Capture the cell that displays the provided text and extract its (X, Y) central coordinate. 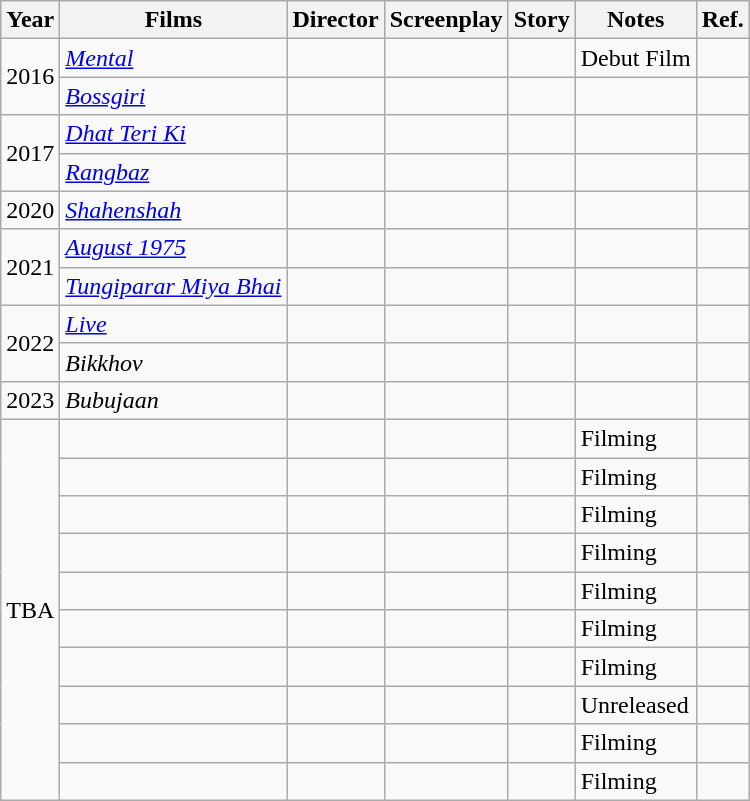
2017 (30, 153)
Debut Film (636, 58)
Year (30, 20)
Bubujaan (174, 400)
Rangbaz (174, 172)
Mental (174, 58)
August 1975 (174, 248)
Bikkhov (174, 362)
Live (174, 324)
Director (336, 20)
2021 (30, 267)
Films (174, 20)
Ref. (722, 20)
Unreleased (636, 705)
Dhat Teri Ki (174, 134)
Story (542, 20)
Tungiparar Miya Bhai (174, 286)
2020 (30, 210)
2023 (30, 400)
Notes (636, 20)
TBA (30, 610)
Screenplay (446, 20)
Shahenshah (174, 210)
2022 (30, 343)
2016 (30, 77)
Bossgiri (174, 96)
